Pinpoint the cell where the given text exists, returning its [X, Y] midpoint coordinate. 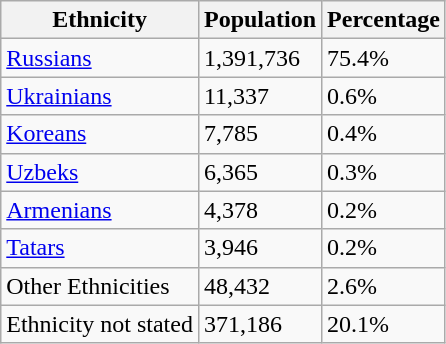
2.6% [384, 286]
0.6% [384, 96]
75.4% [384, 58]
20.1% [384, 324]
Ethnicity [100, 20]
Other Ethnicities [100, 286]
11,337 [260, 96]
1,391,736 [260, 58]
371,186 [260, 324]
0.3% [384, 172]
7,785 [260, 134]
Armenians [100, 210]
48,432 [260, 286]
Ukrainians [100, 96]
Population [260, 20]
Ethnicity not stated [100, 324]
3,946 [260, 248]
4,378 [260, 210]
Tatars [100, 248]
Uzbeks [100, 172]
0.4% [384, 134]
6,365 [260, 172]
Russians [100, 58]
Percentage [384, 20]
Koreans [100, 134]
